Provide the (X, Y) coordinate of the cell's center where the given text is located.  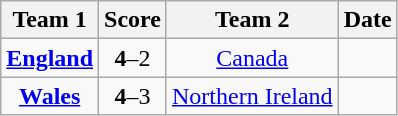
Score (133, 20)
4–2 (133, 58)
4–3 (133, 96)
England (50, 58)
Canada (252, 58)
Wales (50, 96)
Team 2 (252, 20)
Date (368, 20)
Northern Ireland (252, 96)
Team 1 (50, 20)
